Return the [X, Y] coordinate for the center point of the cell that contains the specified text.  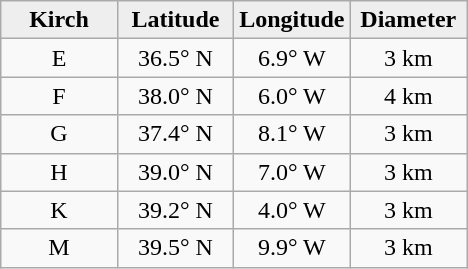
36.5° N [175, 58]
G [59, 134]
Kirch [59, 20]
6.9° W [292, 58]
39.2° N [175, 210]
37.4° N [175, 134]
39.0° N [175, 172]
6.0° W [292, 96]
Longitude [292, 20]
K [59, 210]
4 km [408, 96]
9.9° W [292, 248]
H [59, 172]
M [59, 248]
F [59, 96]
E [59, 58]
Latitude [175, 20]
8.1° W [292, 134]
4.0° W [292, 210]
39.5° N [175, 248]
38.0° N [175, 96]
7.0° W [292, 172]
Diameter [408, 20]
